Detect which cell encompasses the target text, then output its (x, y) center coordinate. 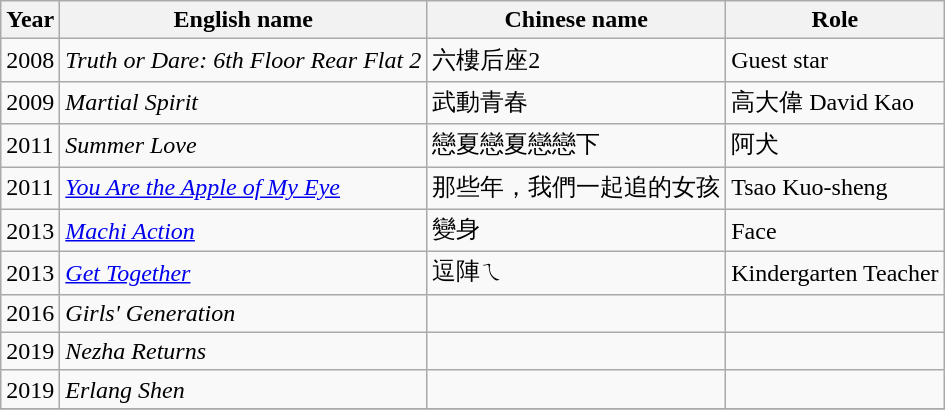
Guest star (835, 60)
那些年，我們一起追的女孩 (576, 188)
高大偉 David Kao (835, 102)
Martial Spirit (244, 102)
2016 (30, 313)
Machi Action (244, 230)
English name (244, 20)
六樓后座2 (576, 60)
變身 (576, 230)
Tsao Kuo-sheng (835, 188)
戀夏戀夏戀戀下 (576, 146)
阿犬 (835, 146)
Face (835, 230)
武動青春 (576, 102)
Girls' Generation (244, 313)
Chinese name (576, 20)
逗陣ㄟ (576, 274)
Kindergarten Teacher (835, 274)
Role (835, 20)
Get Together (244, 274)
Year (30, 20)
Truth or Dare: 6th Floor Rear Flat 2 (244, 60)
2008 (30, 60)
You Are the Apple of My Eye (244, 188)
Erlang Shen (244, 389)
2009 (30, 102)
Summer Love (244, 146)
Nezha Returns (244, 351)
